Extract the (x, y) coordinate from the center of the cell holding the provided text.  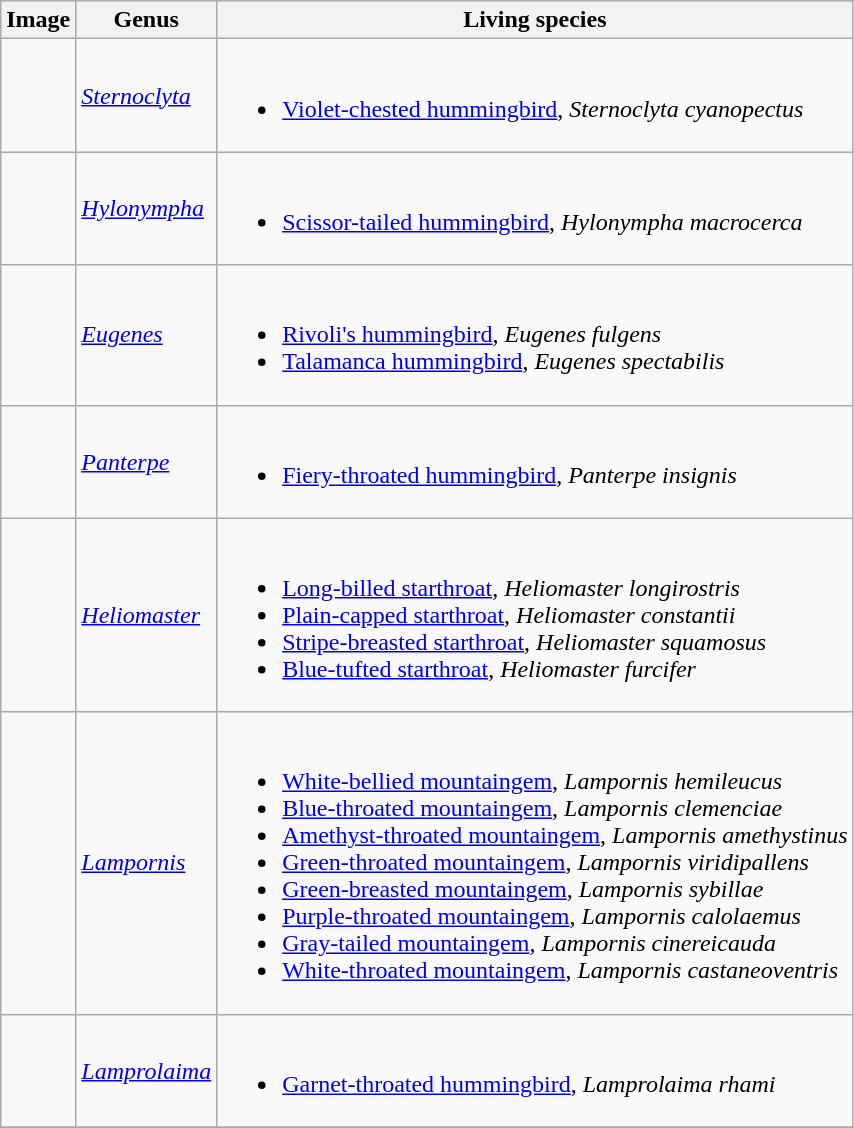
Genus (146, 20)
Hylonympha (146, 208)
Scissor-tailed hummingbird, Hylonympha macrocerca (535, 208)
Rivoli's hummingbird, Eugenes fulgensTalamanca hummingbird, Eugenes spectabilis (535, 335)
Panterpe (146, 462)
Violet-chested hummingbird, Sternoclyta cyanopectus (535, 96)
Heliomaster (146, 615)
Eugenes (146, 335)
Sternoclyta (146, 96)
Fiery-throated hummingbird, Panterpe insignis (535, 462)
Living species (535, 20)
Lamprolaima (146, 1070)
Lampornis (146, 863)
Image (38, 20)
Garnet-throated hummingbird, Lamprolaima rhami (535, 1070)
